Return the [X, Y] coordinate for the center point of the cell that contains the specified text.  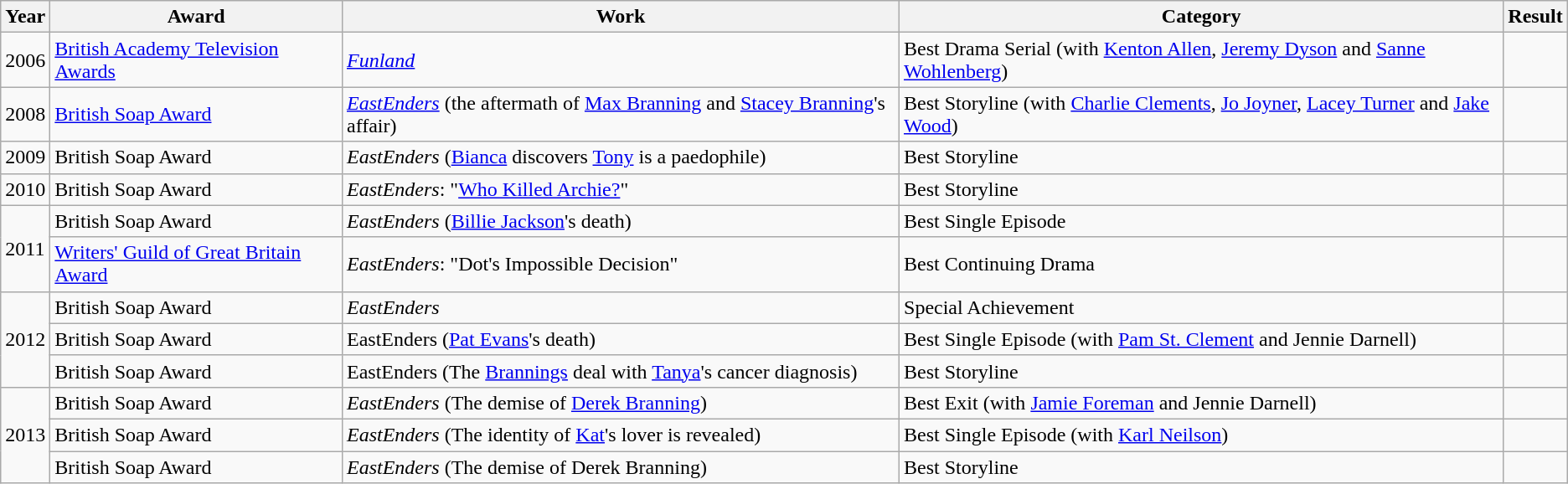
Best Single Episode (with Pam St. Clement and Jennie Darnell) [1201, 339]
2006 [25, 60]
EastEnders: "Dot's Impossible Decision" [620, 265]
EastEnders (The identity of Kat's lover is revealed) [620, 435]
EastEnders (Pat Evans's death) [620, 339]
EastEnders (the aftermath of Max Branning and Stacey Branning's affair) [620, 114]
EastEnders [620, 307]
Best Exit (with Jamie Foreman and Jennie Darnell) [1201, 403]
2010 [25, 189]
2008 [25, 114]
EastEnders (The Brannings deal with Tanya's cancer diagnosis) [620, 371]
Best Single Episode (with Karl Neilson) [1201, 435]
Best Drama Serial (with Kenton Allen, Jeremy Dyson and Sanne Wohlenberg) [1201, 60]
Work [620, 17]
EastEnders: "Who Killed Archie?" [620, 189]
Category [1201, 17]
2009 [25, 157]
Result [1535, 17]
2013 [25, 435]
Award [196, 17]
Best Single Episode [1201, 221]
2012 [25, 339]
Best Storyline (with Charlie Clements, Jo Joyner, Lacey Turner and Jake Wood) [1201, 114]
EastEnders (Bianca discovers Tony is a paedophile) [620, 157]
2011 [25, 248]
Special Achievement [1201, 307]
EastEnders (Billie Jackson's death) [620, 221]
Funland [620, 60]
Writers' Guild of Great Britain Award [196, 265]
Year [25, 17]
British Academy Television Awards [196, 60]
Best Continuing Drama [1201, 265]
